Find where the given text appears and provide that cell's center as [X, Y] coordinate. 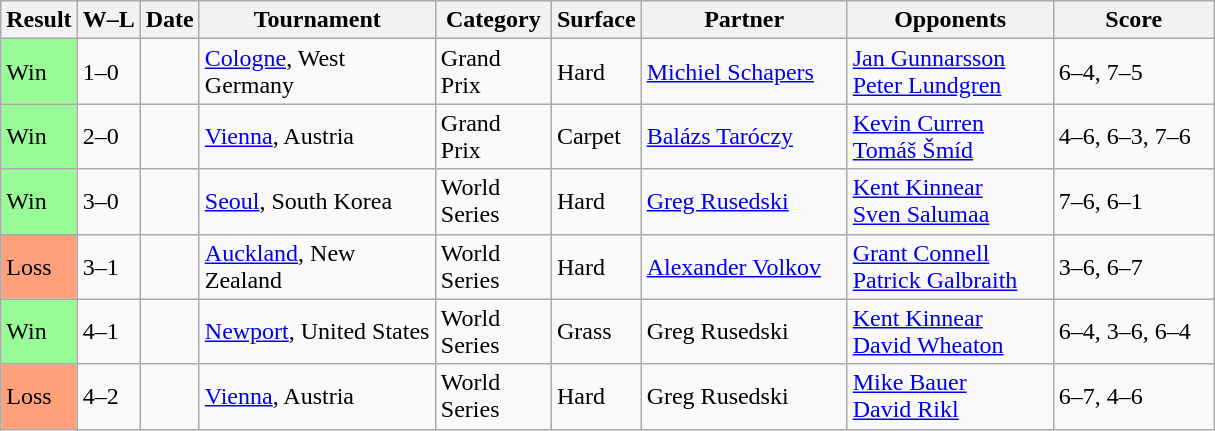
Date [170, 20]
Jan Gunnarsson Peter Lundgren [950, 72]
Auckland, New Zealand [317, 266]
Tournament [317, 20]
Mike Bauer David Rikl [950, 396]
6–4, 7–5 [1134, 72]
Kent Kinnear Sven Salumaa [950, 202]
4–2 [108, 396]
4–1 [108, 332]
Kent Kinnear David Wheaton [950, 332]
6–4, 3–6, 6–4 [1134, 332]
Michiel Schapers [744, 72]
Kevin Curren Tomáš Šmíd [950, 136]
Category [493, 20]
Score [1134, 20]
Result [39, 20]
2–0 [108, 136]
4–6, 6–3, 7–6 [1134, 136]
Opponents [950, 20]
Balázs Taróczy [744, 136]
Newport, United States [317, 332]
6–7, 4–6 [1134, 396]
Surface [596, 20]
3–6, 6–7 [1134, 266]
1–0 [108, 72]
3–0 [108, 202]
Alexander Volkov [744, 266]
Partner [744, 20]
Carpet [596, 136]
7–6, 6–1 [1134, 202]
Cologne, West Germany [317, 72]
Grant Connell Patrick Galbraith [950, 266]
3–1 [108, 266]
W–L [108, 20]
Seoul, South Korea [317, 202]
Grass [596, 332]
